Return the [X, Y] coordinate for the center point of the cell that contains the specified text.  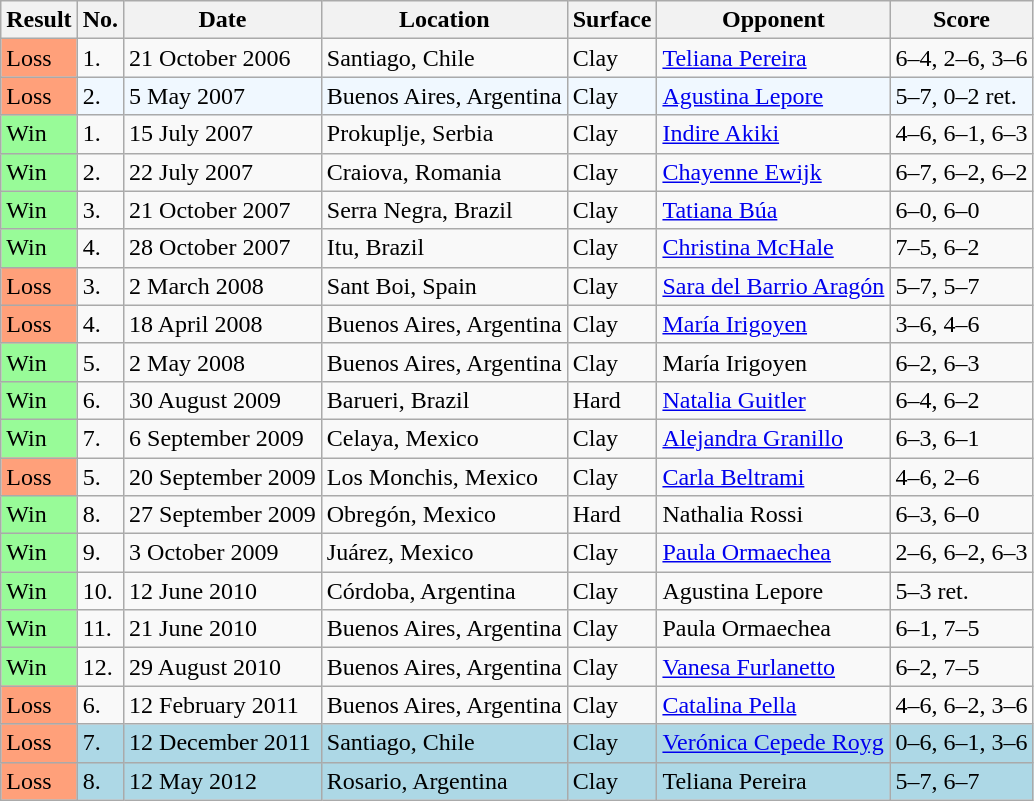
5–3 ret. [962, 591]
Catalina Pella [774, 705]
Natalia Guitler [774, 400]
4–6, 6–1, 6–3 [962, 134]
5–7, 5–7 [962, 286]
18 April 2008 [223, 324]
6–2, 6–3 [962, 362]
21 October 2006 [223, 58]
Alejandra Granillo [774, 438]
6–2, 7–5 [962, 667]
Indire Akiki [774, 134]
6 September 2009 [223, 438]
22 July 2007 [223, 172]
Score [962, 20]
Verónica Cepede Royg [774, 743]
Serra Negra, Brazil [444, 210]
9. [100, 553]
Sara del Barrio Aragón [774, 286]
10. [100, 591]
2 March 2008 [223, 286]
Rosario, Argentina [444, 781]
28 October 2007 [223, 248]
Tatiana Búa [774, 210]
30 August 2009 [223, 400]
4–6, 6–2, 3–6 [962, 705]
0–6, 6–1, 3–6 [962, 743]
No. [100, 20]
Prokuplje, Serbia [444, 134]
6–7, 6–2, 6–2 [962, 172]
12 June 2010 [223, 591]
5 May 2007 [223, 96]
Obregón, Mexico [444, 515]
20 September 2009 [223, 477]
29 August 2010 [223, 667]
Celaya, Mexico [444, 438]
Sant Boi, Spain [444, 286]
Result [39, 20]
Carla Beltrami [774, 477]
Barueri, Brazil [444, 400]
12 December 2011 [223, 743]
5–7, 6–7 [962, 781]
Los Monchis, Mexico [444, 477]
12 May 2012 [223, 781]
2 May 2008 [223, 362]
Opponent [774, 20]
6–3, 6–1 [962, 438]
6–1, 7–5 [962, 629]
Itu, Brazil [444, 248]
2–6, 6–2, 6–3 [962, 553]
5–7, 0–2 ret. [962, 96]
3–6, 4–6 [962, 324]
11. [100, 629]
3 October 2009 [223, 553]
Christina McHale [774, 248]
6–4, 2–6, 3–6 [962, 58]
21 October 2007 [223, 210]
27 September 2009 [223, 515]
Chayenne Ewijk [774, 172]
7–5, 6–2 [962, 248]
Córdoba, Argentina [444, 591]
21 June 2010 [223, 629]
6–3, 6–0 [962, 515]
Date [223, 20]
12 February 2011 [223, 705]
Location [444, 20]
Surface [612, 20]
Juárez, Mexico [444, 553]
Vanesa Furlanetto [774, 667]
4–6, 2–6 [962, 477]
6–4, 6–2 [962, 400]
15 July 2007 [223, 134]
Nathalia Rossi [774, 515]
6–0, 6–0 [962, 210]
12. [100, 667]
Craiova, Romania [444, 172]
